Determine the [x, y] coordinate at the center of the cell enclosing the given text.  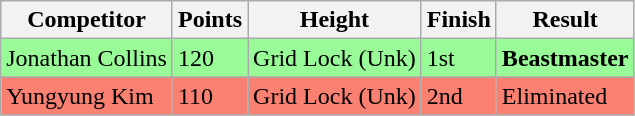
Eliminated [565, 96]
Points [210, 20]
120 [210, 58]
Beastmaster [565, 58]
2nd [458, 96]
Jonathan Collins [87, 58]
1st [458, 58]
110 [210, 96]
Yungyung Kim [87, 96]
Finish [458, 20]
Result [565, 20]
Competitor [87, 20]
Height [335, 20]
